Capture the cell that displays the provided text and extract its (x, y) central coordinate. 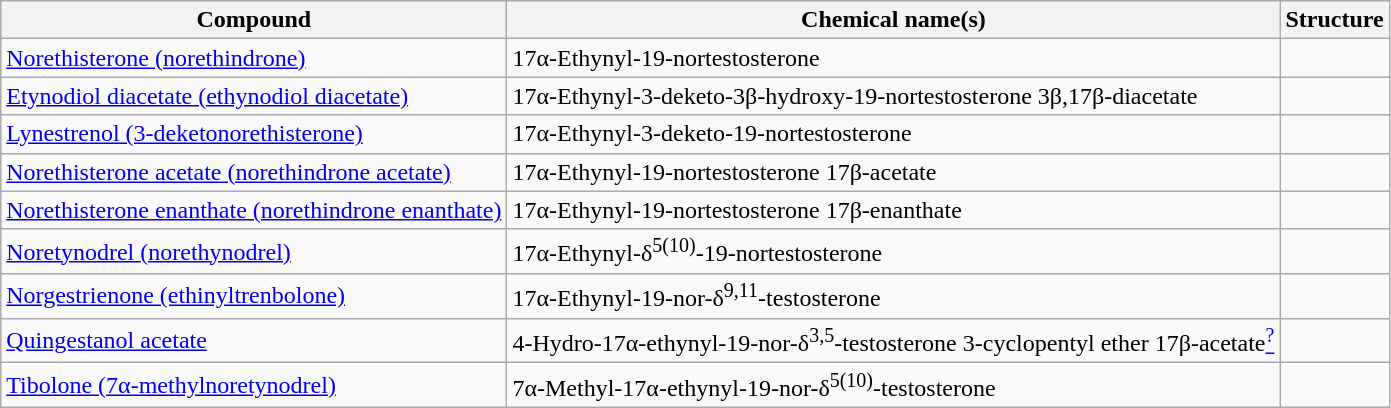
Tibolone (7α-methylnoretynodrel) (254, 386)
Lynestrenol (3-deketonorethisterone) (254, 134)
17α-Ethynyl-19-nortestosterone 17β-acetate (894, 172)
Norethisterone (norethindrone) (254, 58)
17α-Ethynyl-19-nortestosterone 17β-enanthate (894, 210)
17α-Ethynyl-δ5(10)-19-nortestosterone (894, 252)
Norethisterone acetate (norethindrone acetate) (254, 172)
7α-Methyl-17α-ethynyl-19-nor-δ5(10)-testosterone (894, 386)
Compound (254, 20)
Structure (1334, 20)
Noretynodrel (norethynodrel) (254, 252)
17α-Ethynyl-19-nor-δ9,11-testosterone (894, 296)
Norgestrienone (ethinyltrenbolone) (254, 296)
17α-Ethynyl-3-deketo-3β-hydroxy-19-nortestosterone 3β,17β-diacetate (894, 96)
17α-Ethynyl-3-deketo-19-nortestosterone (894, 134)
4-Hydro-17α-ethynyl-19-nor-δ3,5-testosterone 3-cyclopentyl ether 17β-acetate? (894, 340)
Etynodiol diacetate (ethynodiol diacetate) (254, 96)
Chemical name(s) (894, 20)
Quingestanol acetate (254, 340)
17α-Ethynyl-19-nortestosterone (894, 58)
Norethisterone enanthate (norethindrone enanthate) (254, 210)
